Provide the [x, y] coordinate of the cell's center where the given text is located.  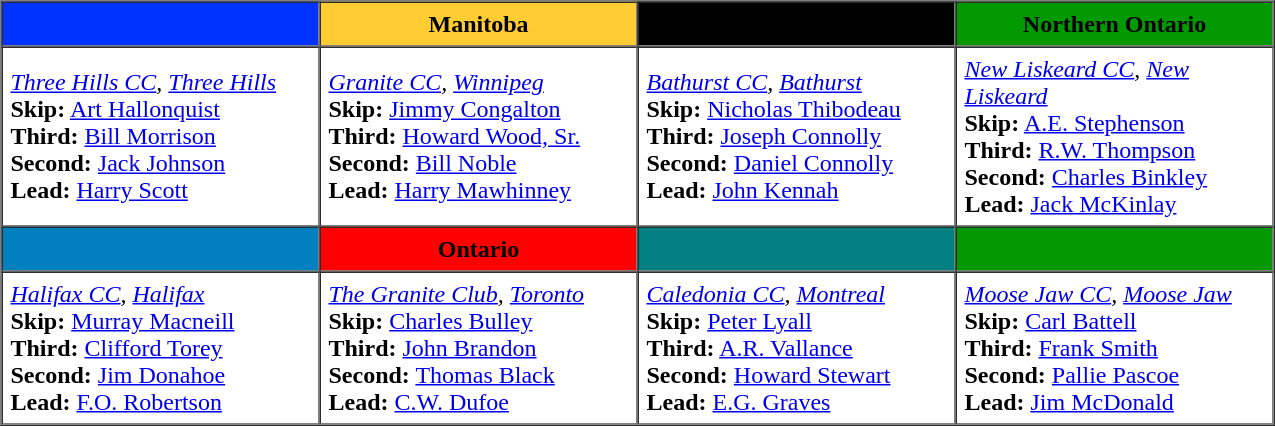
Three Hills CC, Three HillsSkip: Art Hallonquist Third: Bill Morrison Second: Jack Johnson Lead: Harry Scott [161, 136]
Bathurst CC, BathurstSkip: Nicholas Thibodeau Third: Joseph Connolly Second: Daniel Connolly Lead: John Kennah [797, 136]
Northern Ontario [1115, 24]
Ontario [479, 248]
Moose Jaw CC, Moose JawSkip: Carl Battell Third: Frank Smith Second: Pallie Pascoe Lead: Jim McDonald [1115, 348]
The Granite Club, TorontoSkip: Charles Bulley Third: John Brandon Second: Thomas Black Lead: C.W. Dufoe [479, 348]
Granite CC, WinnipegSkip: Jimmy Congalton Third: Howard Wood, Sr. Second: Bill Noble Lead: Harry Mawhinney [479, 136]
New Liskeard CC, New LiskeardSkip: A.E. Stephenson Third: R.W. Thompson Second: Charles Binkley Lead: Jack McKinlay [1115, 136]
Manitoba [479, 24]
Caledonia CC, MontrealSkip: Peter Lyall Third: A.R. Vallance Second: Howard Stewart Lead: E.G. Graves [797, 348]
Halifax CC, HalifaxSkip: Murray Macneill Third: Clifford Torey Second: Jim Donahoe Lead: F.O. Robertson [161, 348]
